Detect which cell encompasses the target text, then output its [X, Y] center coordinate. 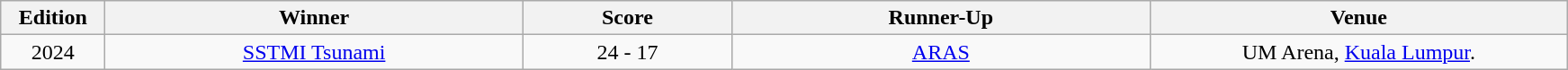
SSTMI Tsunami [314, 52]
Score [627, 18]
24 - 17 [627, 52]
Venue [1358, 18]
ARAS [941, 52]
Edition [53, 18]
Runner-Up [941, 18]
2024 [53, 52]
UM Arena, Kuala Lumpur. [1358, 52]
Winner [314, 18]
